Output the [x, y] coordinate of the center of the cell containing the given text.  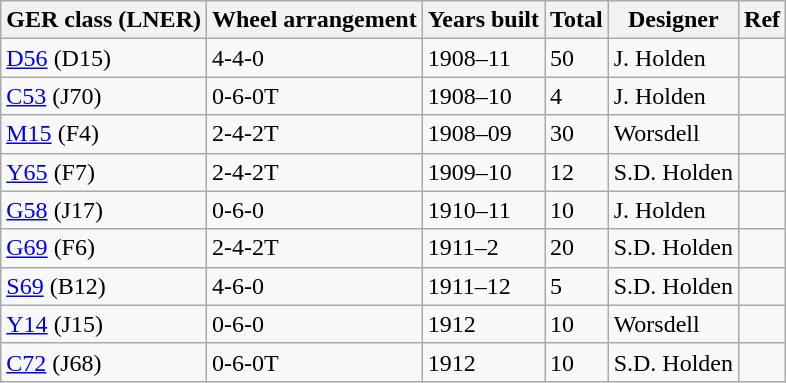
50 [577, 58]
5 [577, 286]
M15 (F4) [104, 134]
C53 (J70) [104, 96]
GER class (LNER) [104, 20]
S69 (B12) [104, 286]
Wheel arrangement [314, 20]
1911–2 [483, 248]
1909–10 [483, 172]
1910–11 [483, 210]
Y14 (J15) [104, 324]
1908–09 [483, 134]
D56 (D15) [104, 58]
Years built [483, 20]
Designer [673, 20]
4-4-0 [314, 58]
4-6-0 [314, 286]
C72 (J68) [104, 362]
1911–12 [483, 286]
20 [577, 248]
Total [577, 20]
G58 (J17) [104, 210]
4 [577, 96]
Ref [762, 20]
12 [577, 172]
G69 (F6) [104, 248]
1908–10 [483, 96]
1908–11 [483, 58]
Y65 (F7) [104, 172]
30 [577, 134]
